Find where the given text appears and provide that cell's center as [X, Y] coordinate. 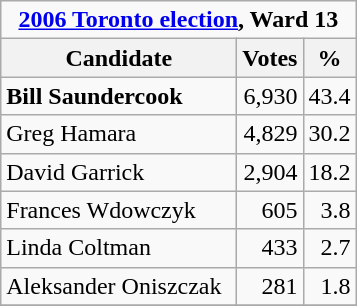
281 [270, 286]
David Garrick [119, 172]
2,904 [270, 172]
433 [270, 248]
Linda Coltman [119, 248]
Bill Saundercook [119, 96]
% [330, 58]
3.8 [330, 210]
4,829 [270, 134]
Greg Hamara [119, 134]
6,930 [270, 96]
43.4 [330, 96]
Aleksander Oniszczak [119, 286]
1.8 [330, 286]
30.2 [330, 134]
605 [270, 210]
2.7 [330, 248]
18.2 [330, 172]
Frances Wdowczyk [119, 210]
2006 Toronto election, Ward 13 [178, 20]
Votes [270, 58]
Candidate [119, 58]
